For the text-containing cell, return its midpoint in (X, Y) coordinate format. 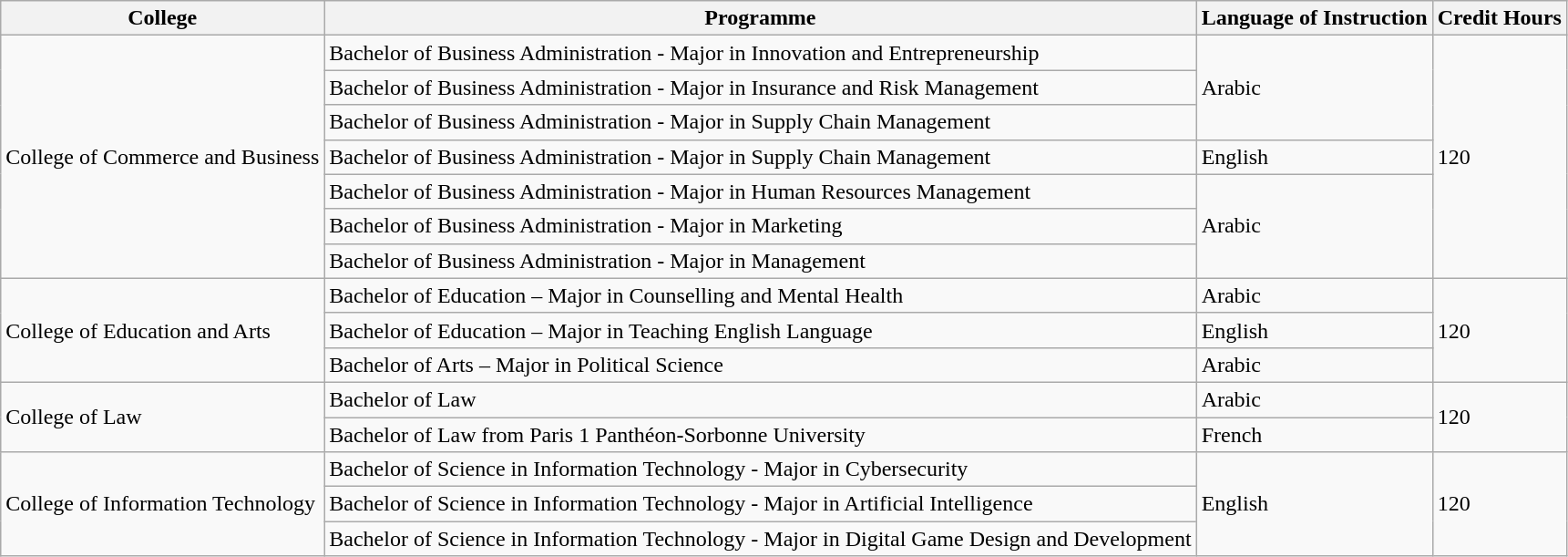
Bachelor of Science in Information Technology - Major in Digital Game Design and Development (760, 539)
Bachelor of Science in Information Technology - Major in Artificial Intelligence (760, 504)
French (1314, 435)
Bachelor of Law from Paris 1 Panthéon-Sorbonne University (760, 435)
Language of Instruction (1314, 18)
Bachelor of Law (760, 399)
College of Education and Arts (162, 330)
Bachelor of Education – Major in Teaching English Language (760, 330)
Bachelor of Education – Major in Counselling and Mental Health (760, 295)
College of Law (162, 417)
College (162, 18)
Bachelor of Business Administration - Major in Marketing (760, 226)
Bachelor of Arts – Major in Political Science (760, 365)
Bachelor of Business Administration - Major in Management (760, 261)
Programme (760, 18)
Bachelor of Business Administration - Major in Insurance and Risk Management (760, 88)
College of Information Technology (162, 504)
Bachelor of Science in Information Technology - Major in Cybersecurity (760, 469)
College of Commerce and Business (162, 157)
Bachelor of Business Administration - Major in Human Resources Management (760, 191)
Bachelor of Business Administration - Major in Innovation and Entrepreneurship (760, 53)
Credit Hours (1500, 18)
